Return the [X, Y] coordinate for the center point of the cell that contains the specified text.  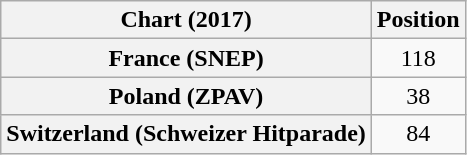
Switzerland (Schweizer Hitparade) [186, 134]
38 [418, 96]
France (SNEP) [186, 58]
118 [418, 58]
Poland (ZPAV) [186, 96]
84 [418, 134]
Chart (2017) [186, 20]
Position [418, 20]
